Detect which cell encompasses the target text, then output its (X, Y) center coordinate. 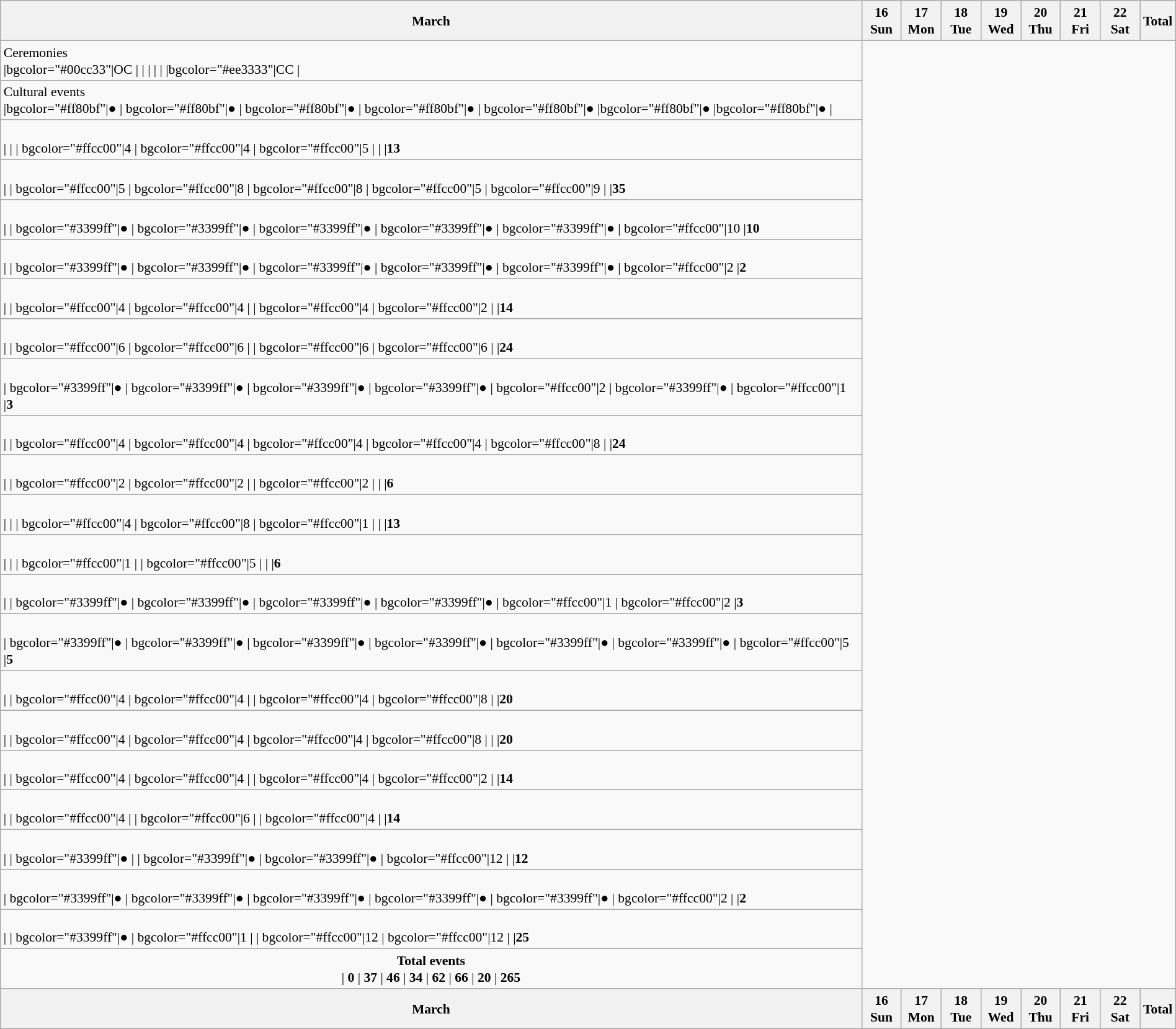
| | bgcolor="#ffcc00"|4 | bgcolor="#ffcc00"|4 | bgcolor="#ffcc00"|4 | bgcolor="#ffcc00"|8 | | |20 (431, 730)
| | bgcolor="#3399ff"|● | bgcolor="#3399ff"|● | bgcolor="#3399ff"|● | bgcolor="#3399ff"|● | bgcolor="#ffcc00"|1 | bgcolor="#ffcc00"|2 |3 (431, 594)
| | bgcolor="#ffcc00"|6 | bgcolor="#ffcc00"|6 | | bgcolor="#ffcc00"|6 | bgcolor="#ffcc00"|6 | |24 (431, 339)
| bgcolor="#3399ff"|● | bgcolor="#3399ff"|● | bgcolor="#3399ff"|● | bgcolor="#3399ff"|● | bgcolor="#3399ff"|● | bgcolor="#ffcc00"|2 | |2 (431, 889)
| | bgcolor="#ffcc00"|5 | bgcolor="#ffcc00"|8 | bgcolor="#ffcc00"|8 | bgcolor="#ffcc00"|5 | bgcolor="#ffcc00"|9 | |35 (431, 179)
| | bgcolor="#ffcc00"|4 | | bgcolor="#ffcc00"|6 | | bgcolor="#ffcc00"|4 | |14 (431, 809)
| | bgcolor="#ffcc00"|4 | bgcolor="#ffcc00"|4 | bgcolor="#ffcc00"|4 | bgcolor="#ffcc00"|4 | bgcolor="#ffcc00"|8 | |24 (431, 435)
| | | bgcolor="#ffcc00"|1 | | bgcolor="#ffcc00"|5 | | |6 (431, 554)
| | bgcolor="#3399ff"|● | bgcolor="#3399ff"|● | bgcolor="#3399ff"|● | bgcolor="#3399ff"|● | bgcolor="#3399ff"|● | bgcolor="#ffcc00"|2 |2 (431, 259)
| | | bgcolor="#ffcc00"|4 | bgcolor="#ffcc00"|8 | bgcolor="#ffcc00"|1 | | |13 (431, 514)
| | bgcolor="#ffcc00"|4 | bgcolor="#ffcc00"|4 | | bgcolor="#ffcc00"|4 | bgcolor="#ffcc00"|8 | |20 (431, 690)
Ceremonies|bgcolor="#00cc33"|OC | | | | | |bgcolor="#ee3333"|CC | (431, 60)
Total events| 0 | 37 | 46 | 34 | 62 | 66 | 20 | 265 (431, 969)
| | bgcolor="#3399ff"|● | | bgcolor="#3399ff"|● | bgcolor="#3399ff"|● | bgcolor="#ffcc00"|12 | |12 (431, 849)
| | bgcolor="#ffcc00"|2 | bgcolor="#ffcc00"|2 | | bgcolor="#ffcc00"|2 | | |6 (431, 474)
| | bgcolor="#3399ff"|● | bgcolor="#3399ff"|● | bgcolor="#3399ff"|● | bgcolor="#3399ff"|● | bgcolor="#3399ff"|● | bgcolor="#ffcc00"|10 |10 (431, 219)
| | bgcolor="#3399ff"|● | bgcolor="#ffcc00"|1 | | bgcolor="#ffcc00"|12 | bgcolor="#ffcc00"|12 | |25 (431, 929)
| | | bgcolor="#ffcc00"|4 | bgcolor="#ffcc00"|4 | bgcolor="#ffcc00"|5 | | |13 (431, 140)
